Extract the (X, Y) coordinate from the center of the cell holding the provided text.  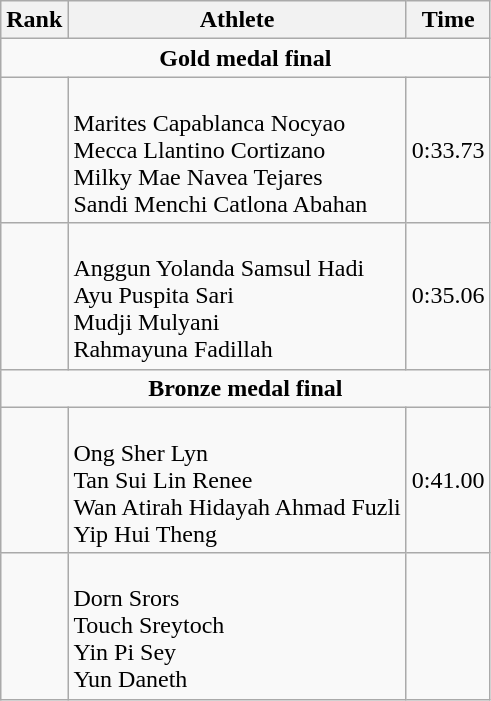
Anggun Yolanda Samsul HadiAyu Puspita SariMudji MulyaniRahmayuna Fadillah (237, 296)
0:35.06 (448, 296)
Ong Sher LynTan Sui Lin ReneeWan Atirah Hidayah Ahmad FuzliYip Hui Theng (237, 480)
Dorn SrorsTouch SreytochYin Pi SeyYun Daneth (237, 626)
0:41.00 (448, 480)
Gold medal final (246, 58)
0:33.73 (448, 150)
Rank (34, 20)
Time (448, 20)
Marites Capablanca NocyaoMecca Llantino CortizanoMilky Mae Navea TejaresSandi Menchi Catlona Abahan (237, 150)
Athlete (237, 20)
Bronze medal final (246, 388)
